Identify which cell holds the provided text, then report its [X, Y] central coordinate. 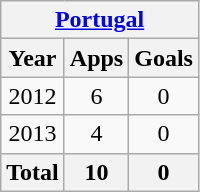
Portugal [100, 20]
6 [96, 96]
10 [96, 172]
Total [33, 172]
Goals [164, 58]
4 [96, 134]
2012 [33, 96]
2013 [33, 134]
Year [33, 58]
Apps [96, 58]
